Return the (X, Y) coordinate for the center point of the cell that contains the specified text.  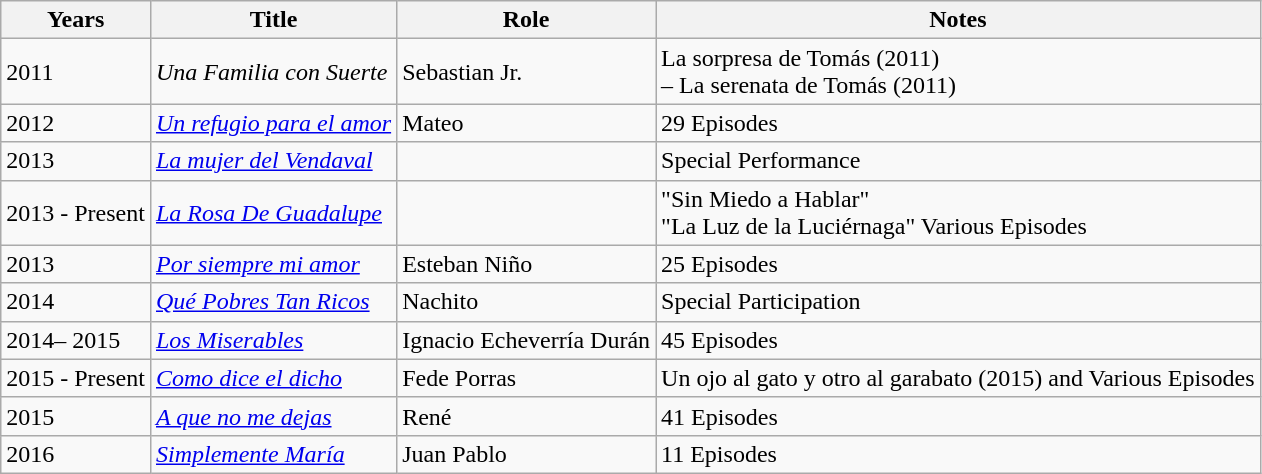
41 Episodes (958, 416)
Role (526, 20)
La mujer del Vendaval (273, 161)
A que no me dejas (273, 416)
2014– 2015 (76, 340)
René (526, 416)
Notes (958, 20)
Juan Pablo (526, 454)
Fede Porras (526, 378)
Ignacio Echeverría Durán (526, 340)
Simplemente María (273, 454)
2015 (76, 416)
45 Episodes (958, 340)
2012 (76, 123)
25 Episodes (958, 264)
Mateo (526, 123)
2011 (76, 72)
2013 - Present (76, 212)
Title (273, 20)
La Rosa De Guadalupe (273, 212)
Special Performance (958, 161)
2016 (76, 454)
Sebastian Jr. (526, 72)
Esteban Niño (526, 264)
Un ojo al gato y otro al garabato (2015) and Various Episodes (958, 378)
11 Episodes (958, 454)
Nachito (526, 302)
2015 - Present (76, 378)
Years (76, 20)
Los Miserables (273, 340)
"Sin Miedo a Hablar""La Luz de la Luciérnaga" Various Episodes (958, 212)
Qué Pobres Tan Ricos (273, 302)
Una Familia con Suerte (273, 72)
La sorpresa de Tomás (2011)– La serenata de Tomás (2011) (958, 72)
Por siempre mi amor (273, 264)
2014 (76, 302)
Special Participation (958, 302)
Un refugio para el amor (273, 123)
29 Episodes (958, 123)
Como dice el dicho (273, 378)
